Search for the cell housing the specified text and yield its [X, Y] center coordinate. 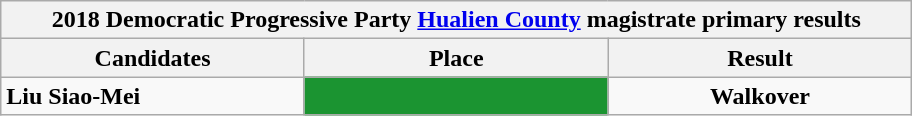
Liu Siao-Mei [153, 96]
Walkover [760, 96]
Place [456, 58]
2018 Democratic Progressive Party Hualien County magistrate primary results [456, 20]
Candidates [153, 58]
Result [760, 58]
